Provide the (X, Y) coordinate of the cell's center where the given text is located.  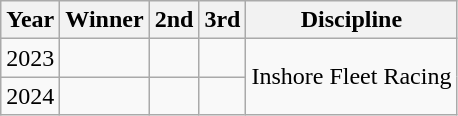
Inshore Fleet Racing (352, 77)
2023 (30, 58)
Winner (104, 20)
2024 (30, 96)
Year (30, 20)
2nd (174, 20)
3rd (222, 20)
Discipline (352, 20)
